Provide the [x, y] coordinate of the cell's center where the given text is located.  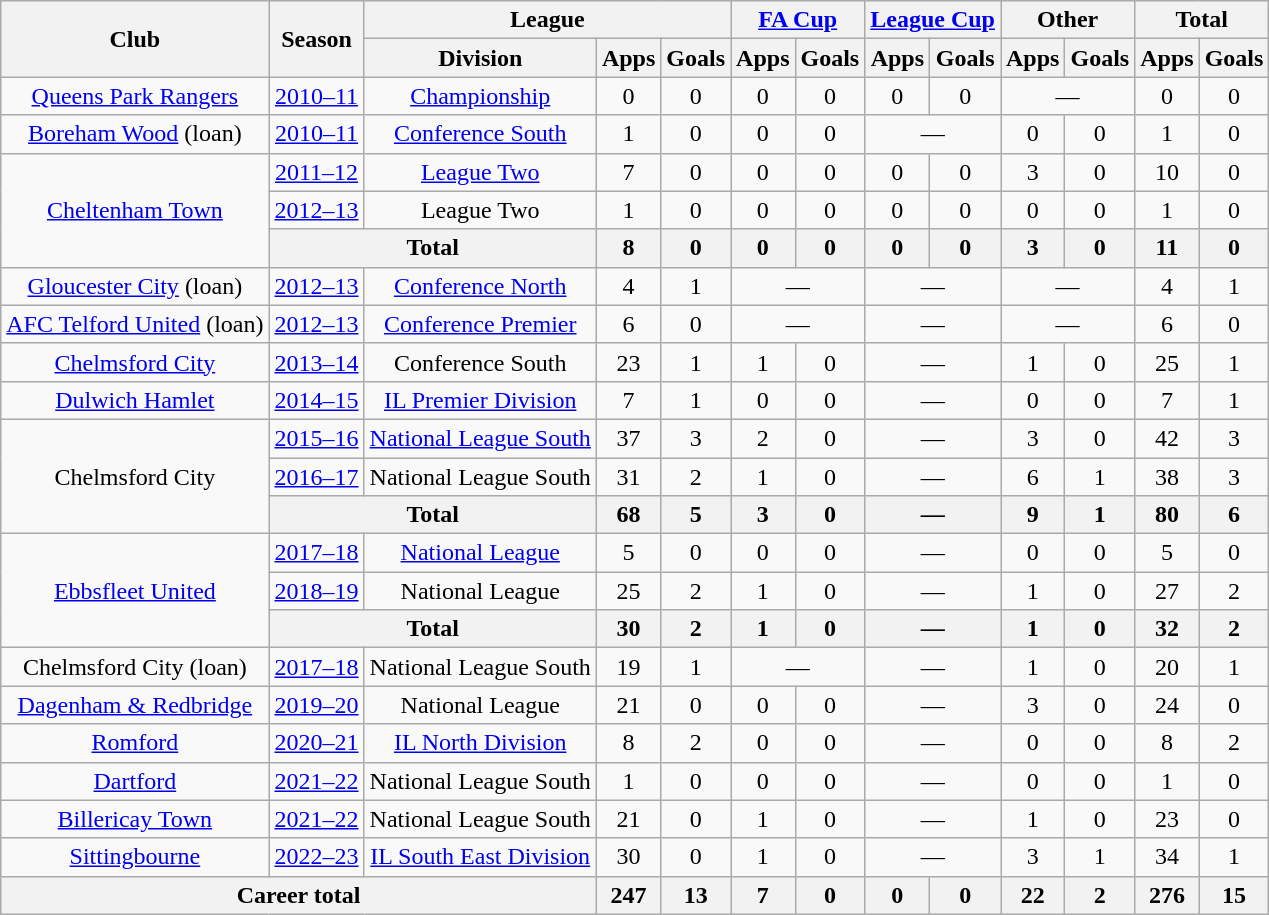
Queens Park Rangers [135, 96]
Career total [299, 895]
68 [628, 515]
2014–15 [316, 400]
Conference Premier [480, 324]
League [548, 20]
42 [1167, 438]
Conference North [480, 286]
Romford [135, 743]
2015–16 [316, 438]
Boreham Wood (loan) [135, 134]
15 [1234, 895]
10 [1167, 172]
Gloucester City (loan) [135, 286]
AFC Telford United (loan) [135, 324]
32 [1167, 629]
Ebbsfleet United [135, 591]
2016–17 [316, 477]
FA Cup [798, 20]
Club [135, 39]
IL South East Division [480, 857]
80 [1167, 515]
League Cup [933, 20]
9 [1032, 515]
Championship [480, 96]
Season [316, 39]
Division [480, 58]
38 [1167, 477]
2011–12 [316, 172]
2020–21 [316, 743]
2022–23 [316, 857]
2018–19 [316, 591]
Dagenham & Redbridge [135, 705]
IL North Division [480, 743]
IL Premier Division [480, 400]
276 [1167, 895]
13 [696, 895]
Chelmsford City (loan) [135, 667]
247 [628, 895]
Other [1067, 20]
2019–20 [316, 705]
Cheltenham Town [135, 210]
19 [628, 667]
11 [1167, 248]
24 [1167, 705]
31 [628, 477]
37 [628, 438]
Dartford [135, 781]
27 [1167, 591]
22 [1032, 895]
34 [1167, 857]
Billericay Town [135, 819]
20 [1167, 667]
2013–14 [316, 362]
Sittingbourne [135, 857]
Dulwich Hamlet [135, 400]
